Output the (X, Y) coordinate of the center of the cell containing the given text.  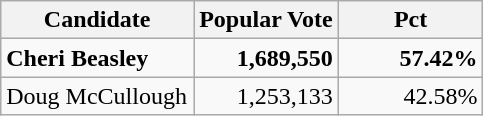
1,253,133 (266, 96)
Cheri Beasley (98, 58)
Pct (410, 20)
42.58% (410, 96)
57.42% (410, 58)
1,689,550 (266, 58)
Candidate (98, 20)
Popular Vote (266, 20)
Doug McCullough (98, 96)
